Determine the (X, Y) coordinate at the center of the cell enclosing the given text.  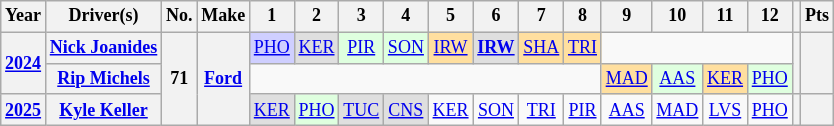
8 (583, 16)
2025 (24, 110)
Nick Joanides (103, 48)
Year (24, 16)
LVS (726, 110)
1 (272, 16)
3 (362, 16)
TUC (362, 110)
10 (678, 16)
2024 (24, 63)
71 (180, 79)
Make (224, 16)
4 (406, 16)
SHA (542, 48)
No. (180, 16)
Rip Michels (103, 78)
Ford (224, 79)
6 (496, 16)
Pts (818, 16)
Kyle Keller (103, 110)
5 (450, 16)
Driver(s) (103, 16)
2 (316, 16)
11 (726, 16)
9 (626, 16)
CNS (406, 110)
12 (770, 16)
7 (542, 16)
